Capture the cell that displays the provided text and extract its (X, Y) central coordinate. 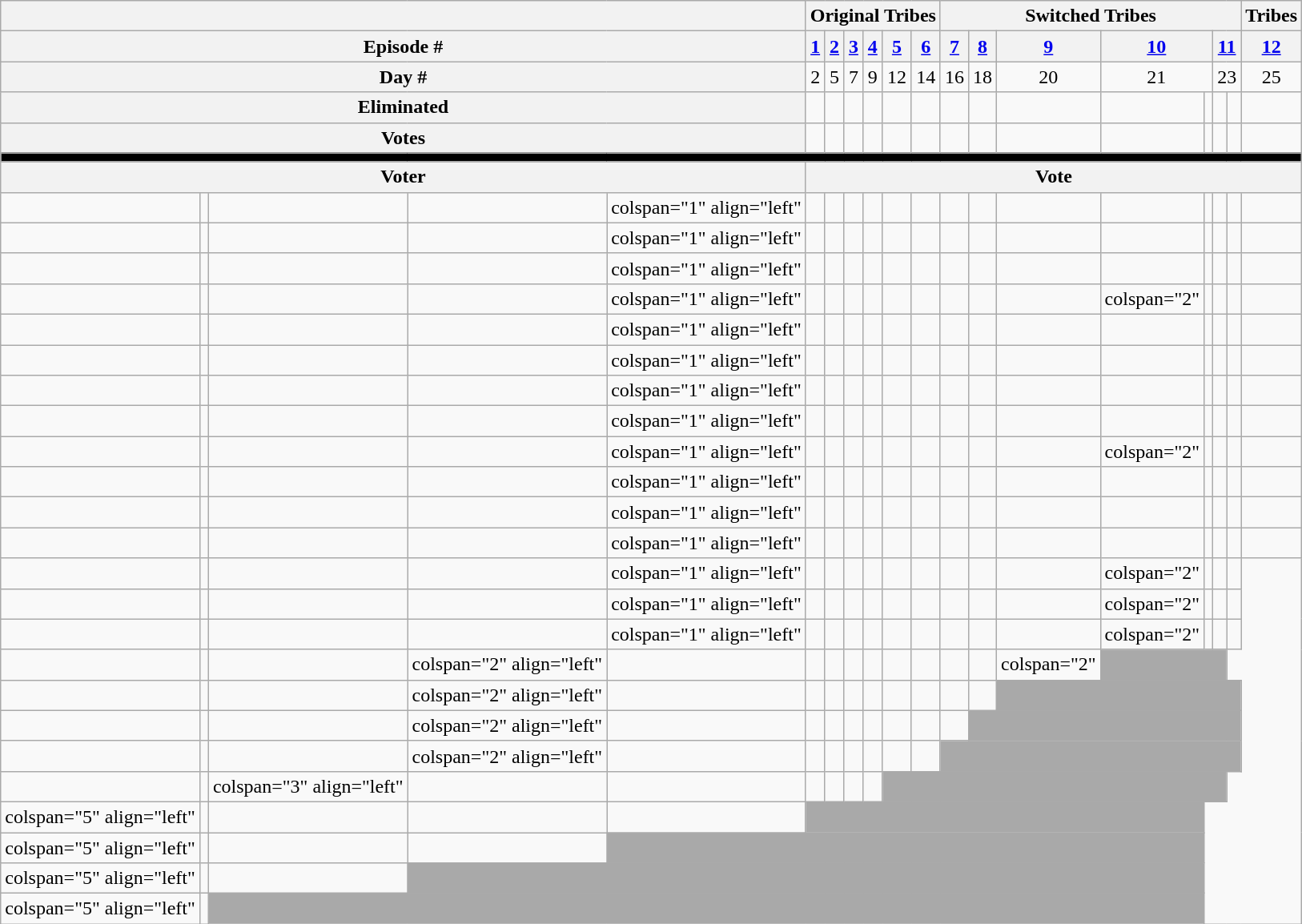
Voter (404, 177)
18 (982, 77)
1 (815, 46)
6 (926, 46)
Switched Tribes (1091, 16)
11 (1227, 46)
25 (1272, 77)
4 (873, 46)
23 (1227, 77)
Day # (404, 77)
21 (1156, 77)
14 (926, 77)
Episode # (404, 46)
Eliminated (404, 107)
20 (1049, 77)
Tribes (1272, 16)
16 (954, 77)
Votes (404, 138)
Original Tribes (873, 16)
3 (854, 46)
8 (982, 46)
10 (1156, 46)
Vote (1054, 177)
colspan="3" align="left" (307, 786)
